Pinpoint the cell where the given text exists, returning its (x, y) midpoint coordinate. 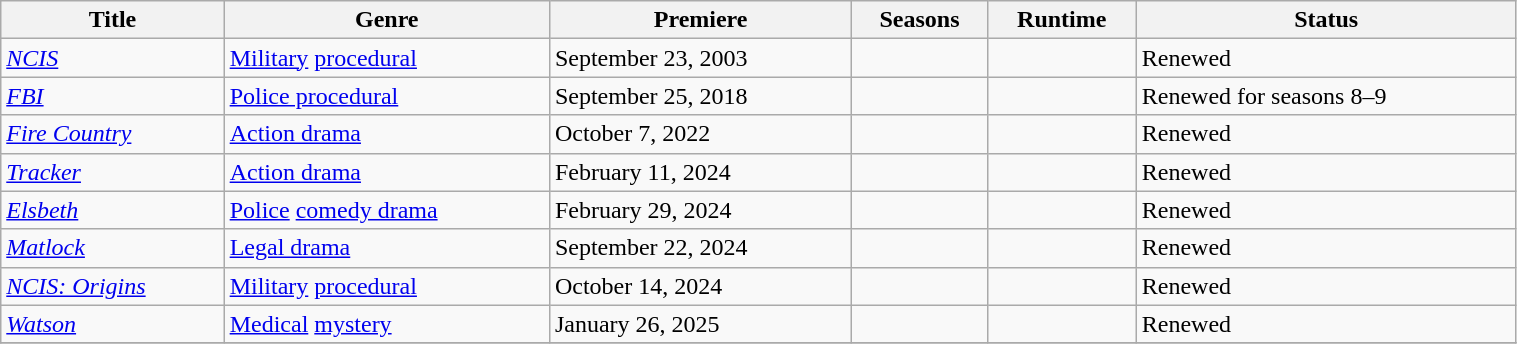
Runtime (1062, 20)
October 14, 2024 (700, 286)
Status (1326, 20)
Seasons (920, 20)
FBI (112, 96)
September 22, 2024 (700, 248)
February 11, 2024 (700, 172)
Title (112, 20)
Fire Country (112, 134)
Renewed for seasons 8–9 (1326, 96)
NCIS (112, 58)
NCIS: Origins (112, 286)
Premiere (700, 20)
Medical mystery (386, 324)
Tracker (112, 172)
Genre (386, 20)
Elsbeth (112, 210)
February 29, 2024 (700, 210)
October 7, 2022 (700, 134)
Police comedy drama (386, 210)
January 26, 2025 (700, 324)
September 23, 2003 (700, 58)
September 25, 2018 (700, 96)
Watson (112, 324)
Matlock (112, 248)
Police procedural (386, 96)
Legal drama (386, 248)
